Return (X, Y) of the center of cell containing provided text 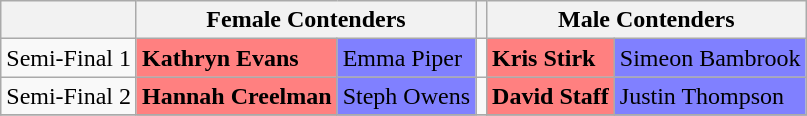
Hannah Creelman (236, 96)
Female Contenders (306, 20)
Semi-Final 2 (69, 96)
Kathryn Evans (236, 58)
Semi-Final 1 (69, 58)
Steph Owens (406, 96)
Emma Piper (406, 58)
Male Contenders (646, 20)
Kris Stirk (551, 58)
Simeon Bambrook (710, 58)
David Staff (551, 96)
Justin Thompson (710, 96)
